For the text-containing cell, return its midpoint in [x, y] coordinate format. 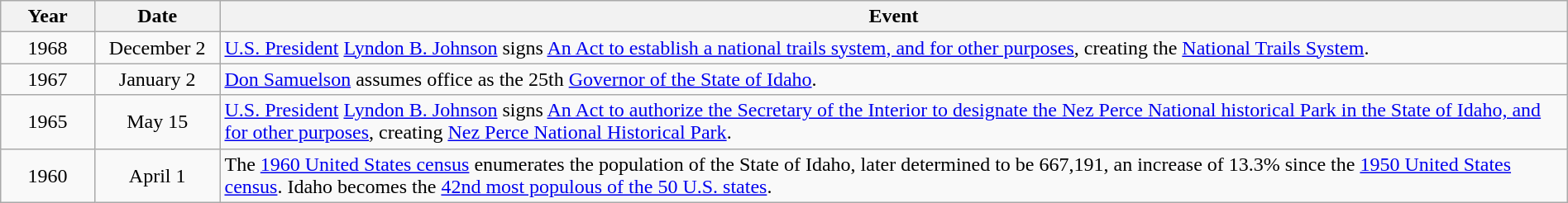
1965 [48, 122]
April 1 [157, 175]
U.S. President Lyndon B. Johnson signs An Act to establish a national trails system, and for other purposes, creating the National Trails System. [893, 48]
December 2 [157, 48]
Year [48, 17]
May 15 [157, 122]
1960 [48, 175]
Don Samuelson assumes office as the 25th Governor of the State of Idaho. [893, 79]
Event [893, 17]
January 2 [157, 79]
Date [157, 17]
1967 [48, 79]
1968 [48, 48]
